Determine the (x, y) coordinate at the center of the cell enclosing the given text.  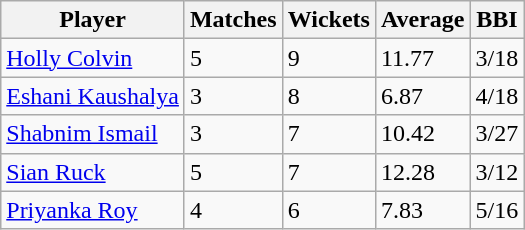
3/12 (497, 172)
Priyanka Roy (93, 210)
9 (328, 58)
Wickets (328, 20)
Average (422, 20)
6.87 (422, 96)
7.83 (422, 210)
10.42 (422, 134)
5/16 (497, 210)
Sian Ruck (93, 172)
4 (233, 210)
Holly Colvin (93, 58)
BBI (497, 20)
6 (328, 210)
Eshani Kaushalya (93, 96)
Player (93, 20)
4/18 (497, 96)
12.28 (422, 172)
11.77 (422, 58)
8 (328, 96)
Matches (233, 20)
3/27 (497, 134)
3/18 (497, 58)
Shabnim Ismail (93, 134)
